Detect which cell encompasses the target text, then output its [X, Y] center coordinate. 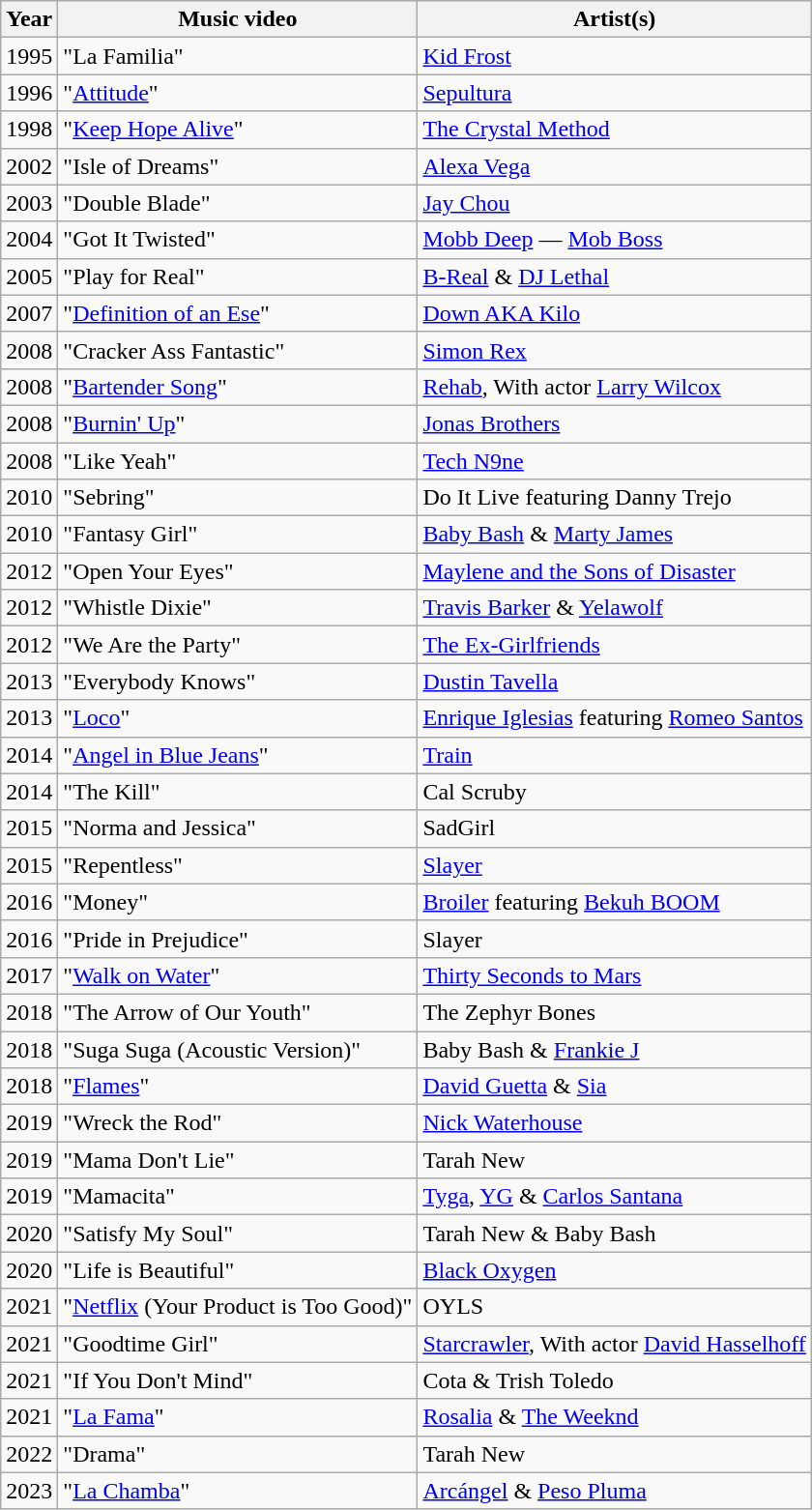
2002 [29, 166]
"Double Blade" [238, 203]
1996 [29, 93]
Music video [238, 19]
Rehab, With actor Larry Wilcox [615, 387]
B-Real & DJ Lethal [615, 276]
"Angel in Blue Jeans" [238, 755]
2022 [29, 1454]
"Play for Real" [238, 276]
"Drama" [238, 1454]
"Bartender Song" [238, 387]
SadGirl [615, 828]
"Sebring" [238, 498]
2023 [29, 1491]
Train [615, 755]
2005 [29, 276]
Black Oxygen [615, 1270]
"Suga Suga (Acoustic Version)" [238, 1049]
Down AKA Kilo [615, 313]
Mobb Deep — Mob Boss [615, 240]
OYLS [615, 1307]
Tech N9ne [615, 461]
Maylene and the Sons of Disaster [615, 571]
2007 [29, 313]
"Flames" [238, 1087]
Dustin Tavella [615, 682]
"Whistle Dixie" [238, 608]
"Repentless" [238, 865]
Kid Frost [615, 56]
"Mamacita" [238, 1197]
1995 [29, 56]
2004 [29, 240]
Do It Live featuring Danny Trejo [615, 498]
"Fantasy Girl" [238, 535]
The Zephyr Bones [615, 1012]
Simon Rex [615, 350]
Starcrawler, With actor David Hasselhoff [615, 1344]
"Norma and Jessica" [238, 828]
"Everybody Knows" [238, 682]
Cal Scruby [615, 792]
"Got It Twisted" [238, 240]
Baby Bash & Frankie J [615, 1049]
"La Fama" [238, 1417]
"Life is Beautiful" [238, 1270]
Travis Barker & Yelawolf [615, 608]
Jay Chou [615, 203]
Artist(s) [615, 19]
The Crystal Method [615, 130]
"Keep Hope Alive" [238, 130]
"Goodtime Girl" [238, 1344]
"Walk on Water" [238, 975]
"La Chamba" [238, 1491]
"Burnin' Up" [238, 423]
Alexa Vega [615, 166]
2017 [29, 975]
"Loco" [238, 718]
"Satisfy My Soul" [238, 1234]
The Ex-Girlfriends [615, 645]
Year [29, 19]
"Money" [238, 902]
"The Arrow of Our Youth" [238, 1012]
"Definition of an Ese" [238, 313]
Broiler featuring Bekuh BOOM [615, 902]
Cota & Trish Toledo [615, 1380]
"The Kill" [238, 792]
1998 [29, 130]
"Like Yeah" [238, 461]
"Pride in Prejudice" [238, 939]
Sepultura [615, 93]
"Cracker Ass Fantastic" [238, 350]
Enrique Iglesias featuring Romeo Santos [615, 718]
"Isle of Dreams" [238, 166]
Thirty Seconds to Mars [615, 975]
"We Are the Party" [238, 645]
Nick Waterhouse [615, 1123]
2003 [29, 203]
Tarah New & Baby Bash [615, 1234]
"Mama Don't Lie" [238, 1160]
Tyga, YG & Carlos Santana [615, 1197]
"Attitude" [238, 93]
Baby Bash & Marty James [615, 535]
Jonas Brothers [615, 423]
"Wreck the Rod" [238, 1123]
Rosalia & The Weeknd [615, 1417]
"Netflix (Your Product is Too Good)" [238, 1307]
"La Familia" [238, 56]
"If You Don't Mind" [238, 1380]
David Guetta & Sia [615, 1087]
"Open Your Eyes" [238, 571]
Arcángel & Peso Pluma [615, 1491]
